Locate the cell with the specified text and output its [x, y] center coordinate. 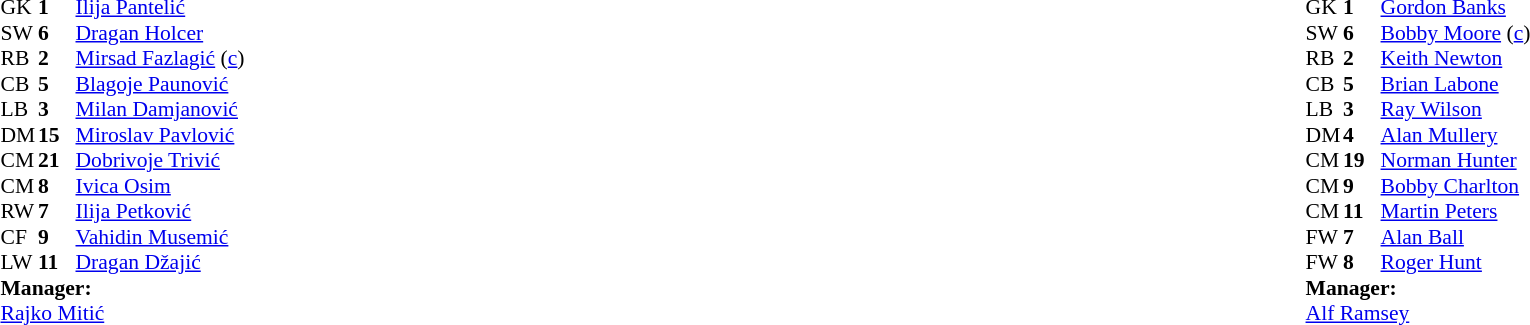
Dragan Džajić [160, 263]
Manager: [122, 288]
Mirsad Fazlagić (c) [160, 59]
RW [19, 211]
Milan Damjanović [160, 109]
Blagoje Paunović [160, 84]
Dobrivoje Trivić [160, 161]
Dragan Holcer [160, 33]
Miroslav Pavlović [160, 135]
Vahidin Musemić [160, 237]
4 [1362, 135]
CF [19, 237]
19 [1362, 161]
LW [19, 263]
21 [57, 161]
Ilija Petković [160, 211]
15 [57, 135]
Ivica Osim [160, 186]
